Determine the (X, Y) coordinate at the center of the cell enclosing the given text.  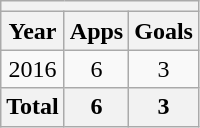
Year (33, 31)
2016 (33, 69)
Goals (164, 31)
Apps (96, 31)
Total (33, 107)
